Output the (x, y) coordinate of the center of the cell containing the given text.  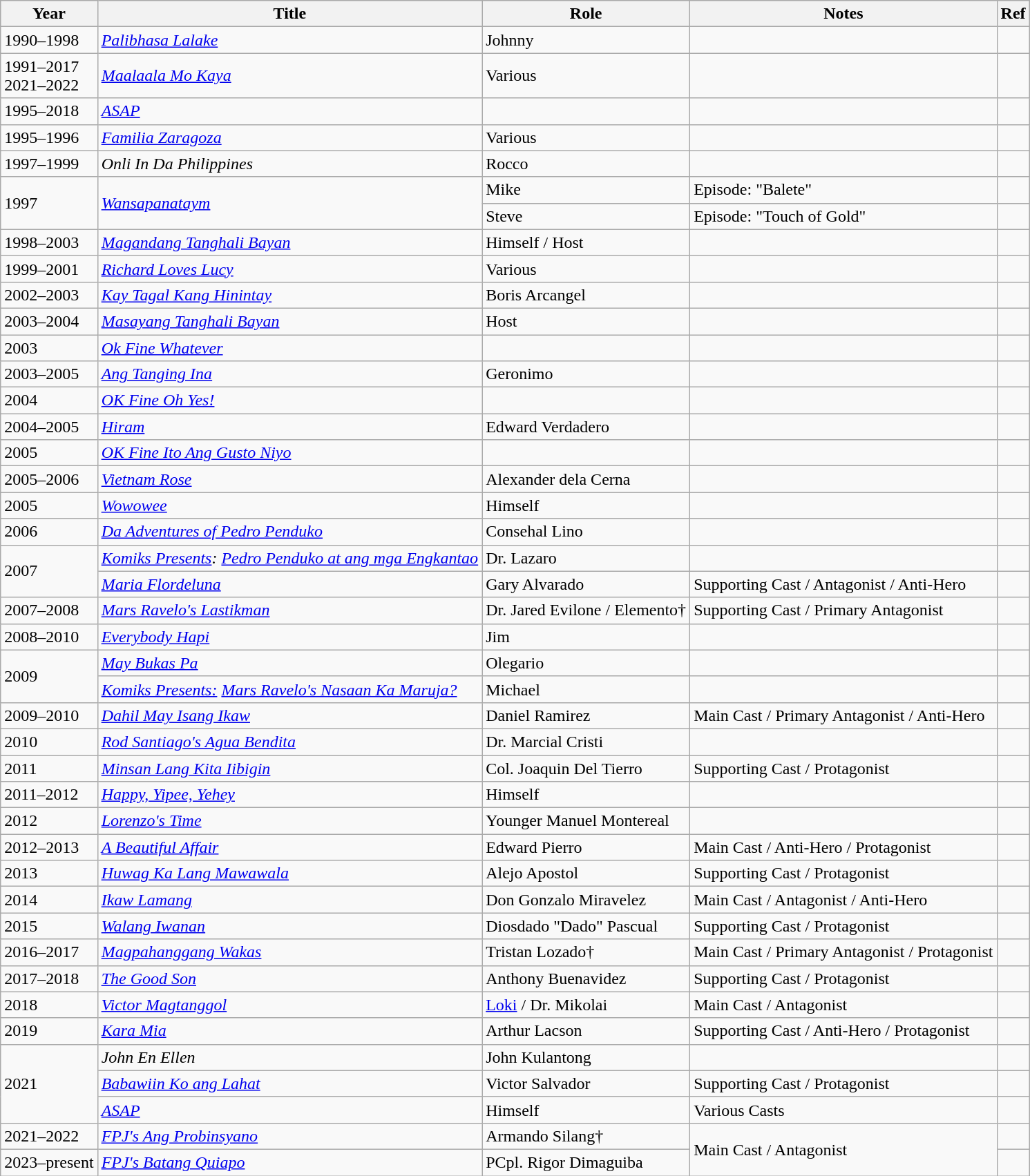
Diosdado "Dado" Pascual (586, 926)
Don Gonzalo Miravelez (586, 900)
Lorenzo's Time (290, 821)
Armando Silang† (586, 1136)
Dahil May Isang Ikaw (290, 715)
OK Fine Ito Ang Gusto Niyo (290, 453)
Gary Alvarado (586, 584)
2015 (49, 926)
Loki / Dr. Mikolai (586, 1005)
Alexander dela Cerna (586, 479)
Walang Iwanan (290, 926)
2006 (49, 532)
Tristan Lozado† (586, 952)
Rod Santiago's Agua Bendita (290, 742)
2011–2012 (49, 795)
Col. Joaquin Del Tierro (586, 769)
Title (290, 14)
2021 (49, 1083)
PCpl. Rigor Dimaguiba (586, 1162)
2018 (49, 1005)
Episode: "Touch of Gold" (843, 216)
Richard Loves Lucy (290, 269)
Main Cast / Primary Antagonist / Protagonist (843, 952)
Main Cast / Primary Antagonist / Anti-Hero (843, 715)
Kara Mia (290, 1031)
Dr. Lazaro (586, 558)
FPJ's Ang Probinsyano (290, 1136)
Anthony Buenavidez (586, 979)
2021–2022 (49, 1136)
Boris Arcangel (586, 295)
John En Ellen (290, 1057)
Rocco (586, 164)
2009 (49, 676)
Masayang Tanghali Bayan (290, 321)
Komiks Presents: Mars Ravelo's Nasaan Ka Maruja? (290, 689)
Himself / Host (586, 242)
1995–1996 (49, 137)
Arthur Lacson (586, 1031)
Maalaala Mo Kaya (290, 76)
Consehal Lino (586, 532)
Geronimo (586, 374)
2003–2005 (49, 374)
Minsan Lang Kita Iibigin (290, 769)
Ref (1013, 14)
The Good Son (290, 979)
2003–2004 (49, 321)
Familia Zaragoza (290, 137)
Supporting Cast / Anti-Hero / Protagonist (843, 1031)
2005–2006 (49, 479)
A Beautiful Affair (290, 847)
2009–2010 (49, 715)
Ikaw Lamang (290, 900)
Dr. Marcial Cristi (586, 742)
OK Fine Oh Yes! (290, 401)
Host (586, 321)
1995–2018 (49, 111)
Magpahanggang Wakas (290, 952)
FPJ's Batang Quiapo (290, 1162)
Michael (586, 689)
1998–2003 (49, 242)
2013 (49, 874)
Vietnam Rose (290, 479)
2007 (49, 571)
Steve (586, 216)
1999–2001 (49, 269)
Wowowee (290, 505)
John Kulantong (586, 1057)
Ok Fine Whatever (290, 347)
May Bukas Pa (290, 663)
2010 (49, 742)
2019 (49, 1031)
2023–present (49, 1162)
Supporting Cast / Antagonist / Anti-Hero (843, 584)
Main Cast / Anti-Hero / Protagonist (843, 847)
2017–2018 (49, 979)
Mike (586, 190)
Edward Verdadero (586, 427)
Olegario (586, 663)
Jim (586, 637)
Kay Tagal Kang Hinintay (290, 295)
1997 (49, 203)
Victor Magtanggol (290, 1005)
2011 (49, 769)
2004–2005 (49, 427)
Main Cast / Antagonist / Anti-Hero (843, 900)
2004 (49, 401)
Daniel Ramirez (586, 715)
2012 (49, 821)
Ang Tanging Ina (290, 374)
2012–2013 (49, 847)
2016–2017 (49, 952)
Komiks Presents: Pedro Penduko at ang mga Engkantao (290, 558)
2014 (49, 900)
Palibhasa Lalake (290, 40)
1991–2017 2021–2022 (49, 76)
2002–2003 (49, 295)
Younger Manuel Montereal (586, 821)
Da Adventures of Pedro Penduko (290, 532)
Magandang Tanghali Bayan (290, 242)
Onli In Da Philippines (290, 164)
Episode: "Balete" (843, 190)
Victor Salvador (586, 1083)
Dr. Jared Evilone / Elemento† (586, 610)
Year (49, 14)
Babawiin Ko ang Lahat (290, 1083)
Hiram (290, 427)
Happy, Yipee, Yehey (290, 795)
Johnny (586, 40)
Role (586, 14)
2008–2010 (49, 637)
Maria Flordeluna (290, 584)
Notes (843, 14)
Edward Pierro (586, 847)
Everybody Hapi (290, 637)
1990–1998 (49, 40)
Supporting Cast / Primary Antagonist (843, 610)
1997–1999 (49, 164)
Various Casts (843, 1110)
Wansapanataym (290, 203)
Huwag Ka Lang Mawawala (290, 874)
Mars Ravelo's Lastikman (290, 610)
2007–2008 (49, 610)
2003 (49, 347)
Alejo Apostol (586, 874)
